Pinpoint the cell where the given text exists, returning its [X, Y] midpoint coordinate. 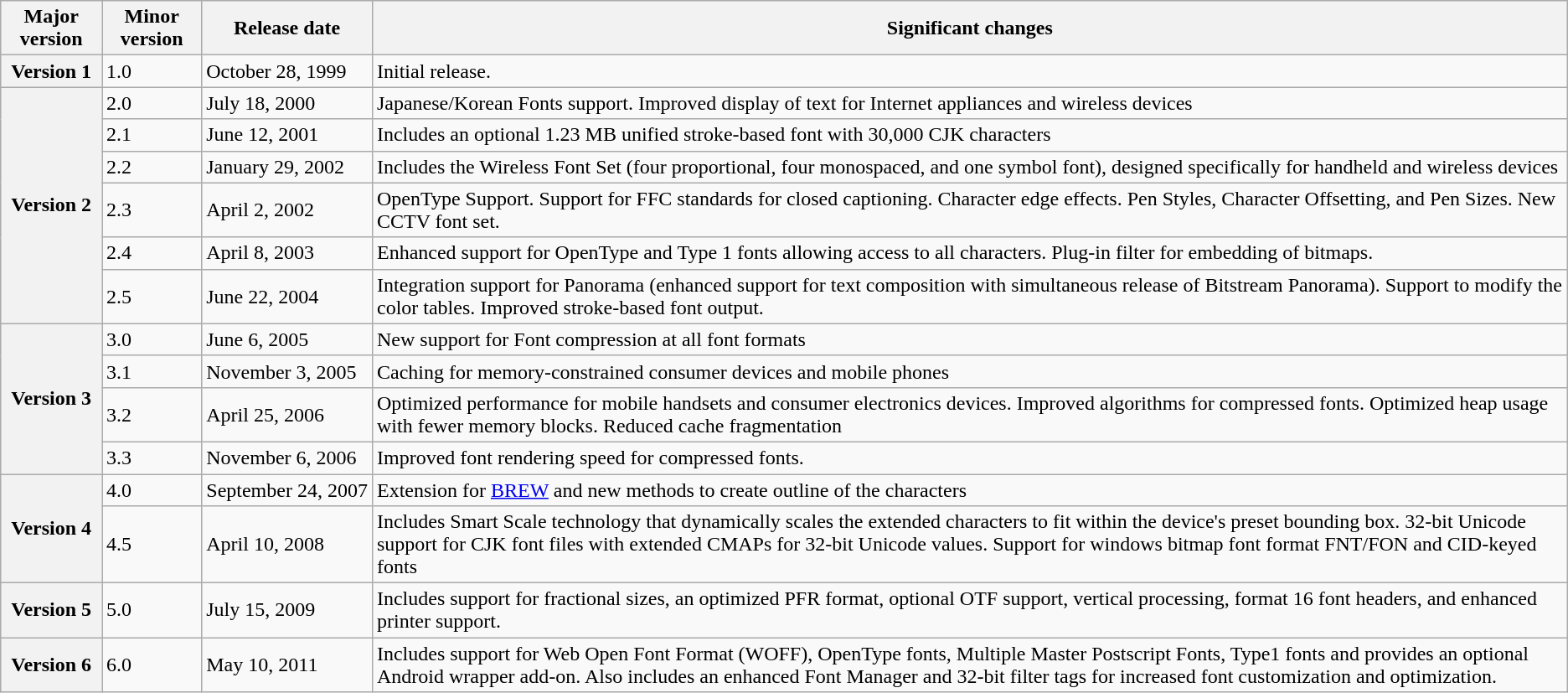
2.3 [152, 209]
1.0 [152, 71]
January 29, 2002 [287, 167]
Extension for BREW and new methods to create outline of the characters [970, 490]
3.0 [152, 339]
2.2 [152, 167]
Includes the Wireless Font Set (four proportional, four monospaced, and one symbol font), designed specifically for handheld and wireless devices [970, 167]
Version 5 [52, 610]
Caching for memory-constrained consumer devices and mobile phones [970, 371]
Version 3 [52, 399]
July 18, 2000 [287, 103]
4.0 [152, 490]
April 10, 2008 [287, 545]
2.5 [152, 297]
2.1 [152, 135]
Initial release. [970, 71]
Version 6 [52, 665]
Japanese/Korean Fonts support. Improved display of text for Internet appliances and wireless devices [970, 103]
Enhanced support for OpenType and Type 1 fonts allowing access to all characters. Plug-in filter for embedding of bitmaps. [970, 253]
September 24, 2007 [287, 490]
June 22, 2004 [287, 297]
April 25, 2006 [287, 414]
July 15, 2009 [287, 610]
Major version [52, 28]
3.2 [152, 414]
April 2, 2002 [287, 209]
Significant changes [970, 28]
Version 2 [52, 205]
April 8, 2003 [287, 253]
Version 4 [52, 529]
3.1 [152, 371]
New support for Font compression at all font formats [970, 339]
Version 1 [52, 71]
Includes an optional 1.23 MB unified stroke-based font with 30,000 CJK characters [970, 135]
6.0 [152, 665]
Release date [287, 28]
November 3, 2005 [287, 371]
5.0 [152, 610]
4.5 [152, 545]
2.4 [152, 253]
May 10, 2011 [287, 665]
Minor version [152, 28]
2.0 [152, 103]
October 28, 1999 [287, 71]
November 6, 2006 [287, 458]
3.3 [152, 458]
June 12, 2001 [287, 135]
Improved font rendering speed for compressed fonts. [970, 458]
June 6, 2005 [287, 339]
